For the text-containing cell, return its midpoint in (x, y) coordinate format. 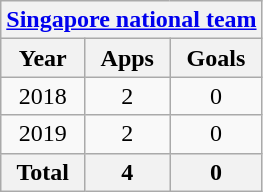
Goals (216, 58)
Total (43, 172)
Year (43, 58)
4 (128, 172)
2018 (43, 96)
2019 (43, 134)
Apps (128, 58)
Singapore national team (132, 20)
